For the text-containing cell, return its midpoint in [x, y] coordinate format. 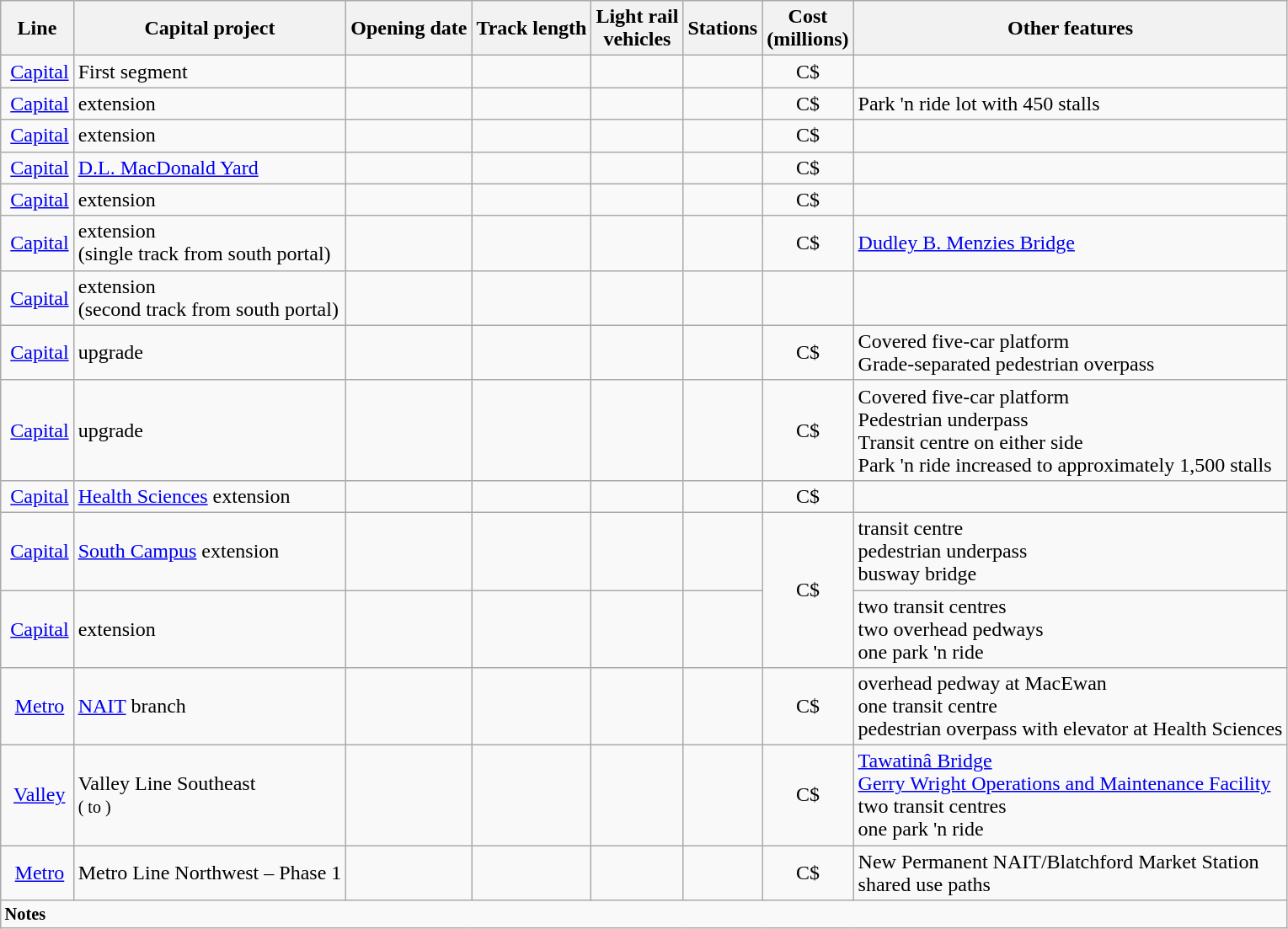
First segment [210, 72]
Light railvehicles [637, 29]
Park 'n ride lot with 450 stalls [1070, 104]
Track length [532, 29]
transit centrepedestrian underpassbusway bridge [1070, 551]
Notes [644, 915]
Capital project [210, 29]
NAIT branch [210, 707]
Tawatinâ BridgeGerry Wright Operations and Maintenance Facilitytwo transit centresone park 'n ride [1070, 795]
New Permanent NAIT/Blatchford Market Stationshared use paths [1070, 873]
South Campus extension [210, 551]
two transit centrestwo overhead pedwaysone park 'n ride [1070, 628]
extension(single track from south portal) [210, 243]
D.L. MacDonald Yard [210, 168]
Other features [1070, 29]
Opening date [409, 29]
Covered five-car platformPedestrian underpassTransit centre on either sidePark 'n ride increased to approximately 1,500 stalls [1070, 430]
Valley Line Southeast ( to ) [210, 795]
Line [37, 29]
Covered five-car platformGrade-separated pedestrian overpass [1070, 352]
overhead pedway at MacEwanone transit centrepedestrian overpass with elevator at Health Sciences [1070, 707]
Cost(millions) [808, 29]
Health Sciences extension [210, 496]
extension(second track from south portal) [210, 298]
Dudley B. Menzies Bridge [1070, 243]
Stations [723, 29]
Valley [37, 795]
Metro Line Northwest – Phase 1 [210, 873]
